Find where the given text appears and provide that cell's center as [X, Y] coordinate. 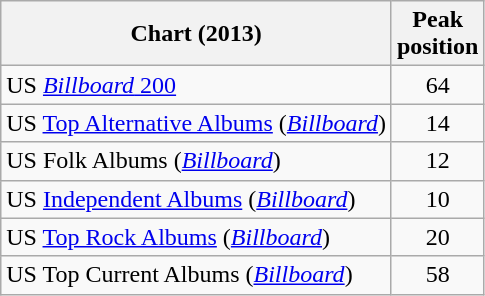
14 [437, 123]
US Top Current Albums (Billboard) [196, 275]
20 [437, 237]
10 [437, 199]
12 [437, 161]
Chart (2013) [196, 34]
58 [437, 275]
US Top Alternative Albums (Billboard) [196, 123]
US Independent Albums (Billboard) [196, 199]
64 [437, 85]
US Billboard 200 [196, 85]
US Folk Albums (Billboard) [196, 161]
Peakposition [437, 34]
US Top Rock Albums (Billboard) [196, 237]
